Find where the given text appears and provide that cell's center as (x, y) coordinate. 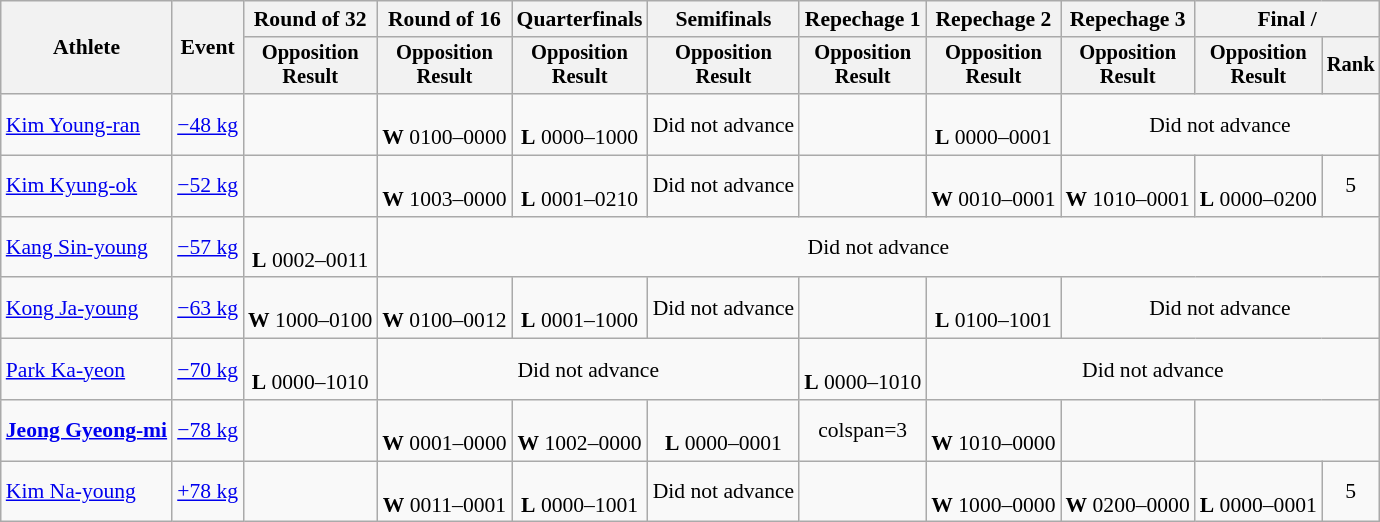
Rank (1351, 66)
colspan=3 (862, 430)
Repechage 2 (993, 19)
Athlete (86, 48)
Repechage 3 (1127, 19)
W 0011–0001 (444, 492)
−78 kg (208, 430)
−52 kg (208, 186)
L 0000–1001 (580, 492)
Kong Ja-young (86, 308)
−57 kg (208, 248)
W 1002–0000 (580, 430)
Kim Young-ran (86, 124)
W 0010–0001 (993, 186)
Kim Na-young (86, 492)
L 0100–1001 (993, 308)
L 0002–0011 (310, 248)
Park Ka-yeon (86, 370)
Semifinals (724, 19)
W 1003–0000 (444, 186)
L 0001–1000 (580, 308)
W 0100–0000 (444, 124)
L 0000–0200 (1258, 186)
Kim Kyung-ok (86, 186)
Event (208, 48)
L 0000–1000 (580, 124)
Kang Sin-young (86, 248)
Repechage 1 (862, 19)
−63 kg (208, 308)
−70 kg (208, 370)
+78 kg (208, 492)
−48 kg (208, 124)
Jeong Gyeong-mi (86, 430)
Final / (1288, 19)
Round of 32 (310, 19)
W 1010–0000 (993, 430)
W 0001–0000 (444, 430)
L 0001–0210 (580, 186)
Quarterfinals (580, 19)
W 1010–0001 (1127, 186)
W 1000–0100 (310, 308)
W 1000–0000 (993, 492)
W 0100–0012 (444, 308)
Round of 16 (444, 19)
W 0200–0000 (1127, 492)
